Return the (X, Y) coordinate for the center point of the cell that contains the specified text.  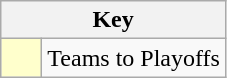
Teams to Playoffs (134, 58)
Key (114, 20)
